Output the (X, Y) coordinate of the center of the cell containing the given text.  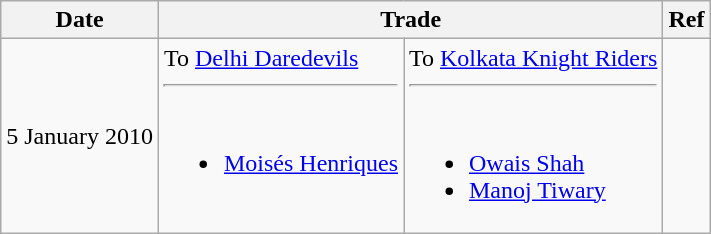
To Kolkata Knight Riders Owais Shah Manoj Tiwary (534, 136)
Ref (686, 20)
5 January 2010 (80, 136)
Date (80, 20)
Trade (410, 20)
To Delhi Daredevils Moisés Henriques (280, 136)
